Extract the (x, y) coordinate from the center of the cell holding the provided text.  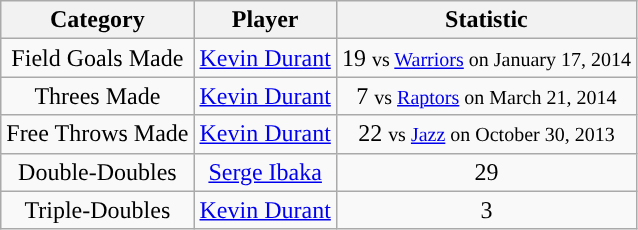
Double-Doubles (98, 172)
Player (265, 20)
7 vs Raptors on March 21, 2014 (486, 96)
Triple-Doubles (98, 210)
3 (486, 210)
29 (486, 172)
Statistic (486, 20)
19 vs Warriors on January 17, 2014 (486, 58)
Serge Ibaka (265, 172)
Free Throws Made (98, 134)
Field Goals Made (98, 58)
22 vs Jazz on October 30, 2013 (486, 134)
Threes Made (98, 96)
Category (98, 20)
